Return the [x, y] coordinate for the center point of the cell that contains the specified text.  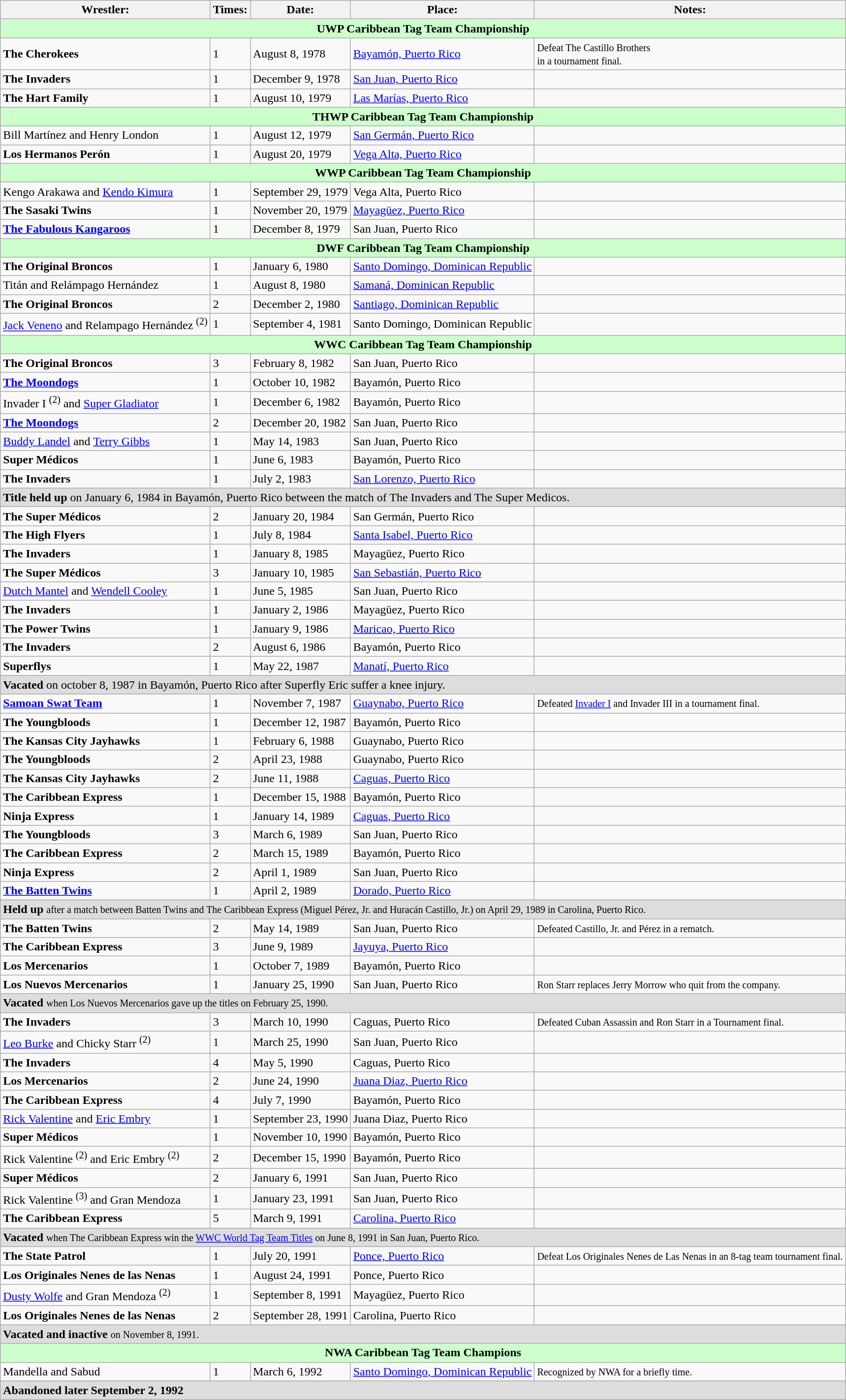
Jack Veneno and Relampago Hernández (2) [105, 325]
Times: [230, 10]
Wrestler: [105, 10]
Manatí, Puerto Rico [442, 666]
April 2, 1989 [300, 891]
December 2, 1980 [300, 304]
The Fabulous Kangaroos [105, 229]
January 23, 1991 [300, 1198]
December 15, 1988 [300, 797]
Los Hermanos Perón [105, 154]
Invader I (2) and Super Gladiator [105, 402]
April 1, 1989 [300, 872]
January 25, 1990 [300, 984]
November 10, 1990 [300, 1137]
The Hart Family [105, 98]
Dorado, Puerto Rico [442, 891]
February 8, 1982 [300, 363]
September 23, 1990 [300, 1119]
Dusty Wolfe and Gran Mendoza (2) [105, 1295]
5 [230, 1218]
Vacated when The Caribbean Express win the WWC World Tag Team Titles on June 8, 1991 in San Juan, Puerto Rico. [423, 1237]
June 11, 1988 [300, 778]
May 22, 1987 [300, 666]
Rick Valentine (2) and Eric Embry (2) [105, 1158]
Rick Valentine (3) and Gran Mendoza [105, 1198]
December 6, 1982 [300, 402]
October 10, 1982 [300, 382]
January 6, 1991 [300, 1178]
September 28, 1991 [300, 1315]
Titán and Relámpago Hernández [105, 285]
March 15, 1989 [300, 853]
August 12, 1979 [300, 135]
August 6, 1986 [300, 647]
San Lorenzo, Puerto Rico [442, 479]
November 7, 1987 [300, 703]
Las Marías, Puerto Rico [442, 98]
WWC Caribbean Tag Team Championship [423, 344]
WWP Caribbean Tag Team Championship [423, 173]
February 6, 1988 [300, 741]
January 14, 1989 [300, 816]
Vacated and inactive on November 8, 1991. [423, 1334]
July 20, 1991 [300, 1256]
Vacated when Los Nuevos Mercenarios gave up the titles on February 25, 1990. [423, 1003]
August 10, 1979 [300, 98]
Kengo Arakawa and Kendo Kimura [105, 191]
March 6, 1992 [300, 1371]
Mandella and Sabud [105, 1371]
March 9, 1991 [300, 1218]
June 5, 1985 [300, 591]
Dutch Mantel and Wendell Cooley [105, 591]
September 29, 1979 [300, 191]
The Power Twins [105, 629]
San Sebastián, Puerto Rico [442, 573]
Place: [442, 10]
Leo Burke and Chicky Starr (2) [105, 1042]
Defeated Invader I and Invader III in a tournament final. [690, 703]
June 6, 1983 [300, 460]
Abandoned later September 2, 1992 [423, 1390]
July 7, 1990 [300, 1100]
April 23, 1988 [300, 760]
Defeat The Castillo Brothers in a tournament final. [690, 54]
The State Patrol [105, 1256]
November 20, 1979 [300, 210]
Defeat Los Originales Nenes de Las Nenas in an 8-tag team tournament final. [690, 1256]
August 24, 1991 [300, 1275]
Santiago, Dominican Republic [442, 304]
Defeated Cuban Assassin and Ron Starr in a Tournament final. [690, 1022]
NWA Caribbean Tag Team Champions [423, 1353]
June 24, 1990 [300, 1081]
DWF Caribbean Tag Team Championship [423, 247]
January 10, 1985 [300, 573]
August 8, 1978 [300, 54]
Buddy Landel and Terry Gibbs [105, 441]
Samaná, Dominican Republic [442, 285]
The Cherokees [105, 54]
December 9, 1978 [300, 79]
Jayuya, Puerto Rico [442, 947]
UWP Caribbean Tag Team Championship [423, 29]
January 6, 1980 [300, 267]
June 9, 1989 [300, 947]
Date: [300, 10]
August 8, 1980 [300, 285]
January 2, 1986 [300, 610]
Recognized by NWA for a briefly time. [690, 1371]
December 15, 1990 [300, 1158]
January 8, 1985 [300, 553]
Santa Isabel, Puerto Rico [442, 535]
July 2, 1983 [300, 479]
Superflys [105, 666]
The Sasaki Twins [105, 210]
December 12, 1987 [300, 722]
December 20, 1982 [300, 423]
May 5, 1990 [300, 1063]
Los Nuevos Mercenarios [105, 984]
THWP Caribbean Tag Team Championship [423, 117]
July 8, 1984 [300, 535]
March 10, 1990 [300, 1022]
Ron Starr replaces Jerry Morrow who quit from the company. [690, 984]
Vacated on october 8, 1987 in Bayamón, Puerto Rico after Superfly Eric suffer a knee injury. [423, 685]
September 4, 1981 [300, 325]
Maricao, Puerto Rico [442, 629]
Title held up on January 6, 1984 in Bayamón, Puerto Rico between the match of The Invaders and The Super Medicos. [423, 497]
March 6, 1989 [300, 834]
Bill Martínez and Henry London [105, 135]
The High Flyers [105, 535]
September 8, 1991 [300, 1295]
Notes: [690, 10]
Defeated Castillo, Jr. and Pérez in a rematch. [690, 928]
December 8, 1979 [300, 229]
Rick Valentine and Eric Embry [105, 1119]
January 9, 1986 [300, 629]
January 20, 1984 [300, 516]
March 25, 1990 [300, 1042]
May 14, 1983 [300, 441]
May 14, 1989 [300, 928]
October 7, 1989 [300, 966]
August 20, 1979 [300, 154]
Samoan Swat Team [105, 703]
